Provide the (x, y) coordinate of the cell's center where the given text is located.  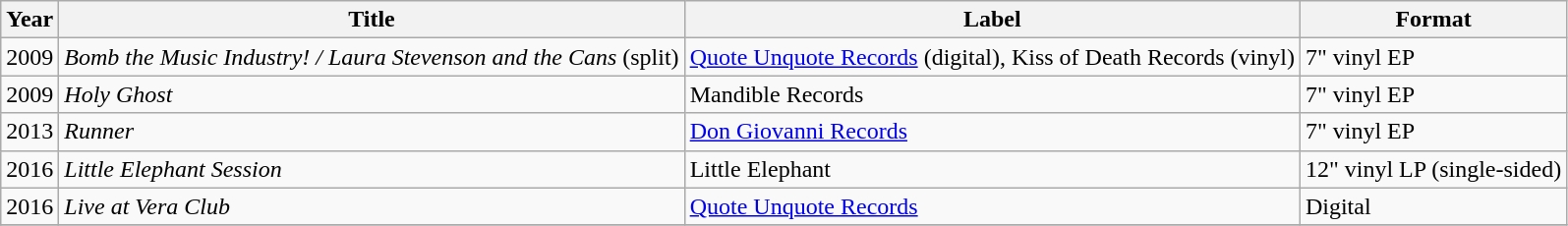
Quote Unquote Records (992, 206)
Live at Vera Club (372, 206)
Runner (372, 132)
Little Elephant Session (372, 169)
2013 (29, 132)
Digital (1433, 206)
Title (372, 20)
Quote Unquote Records (digital), Kiss of Death Records (vinyl) (992, 57)
Mandible Records (992, 94)
Format (1433, 20)
Don Giovanni Records (992, 132)
Holy Ghost (372, 94)
Year (29, 20)
Bomb the Music Industry! / Laura Stevenson and the Cans (split) (372, 57)
Little Elephant (992, 169)
Label (992, 20)
12" vinyl LP (single-sided) (1433, 169)
